From the cell containing the given text, extract its center point as [x, y] coordinate. 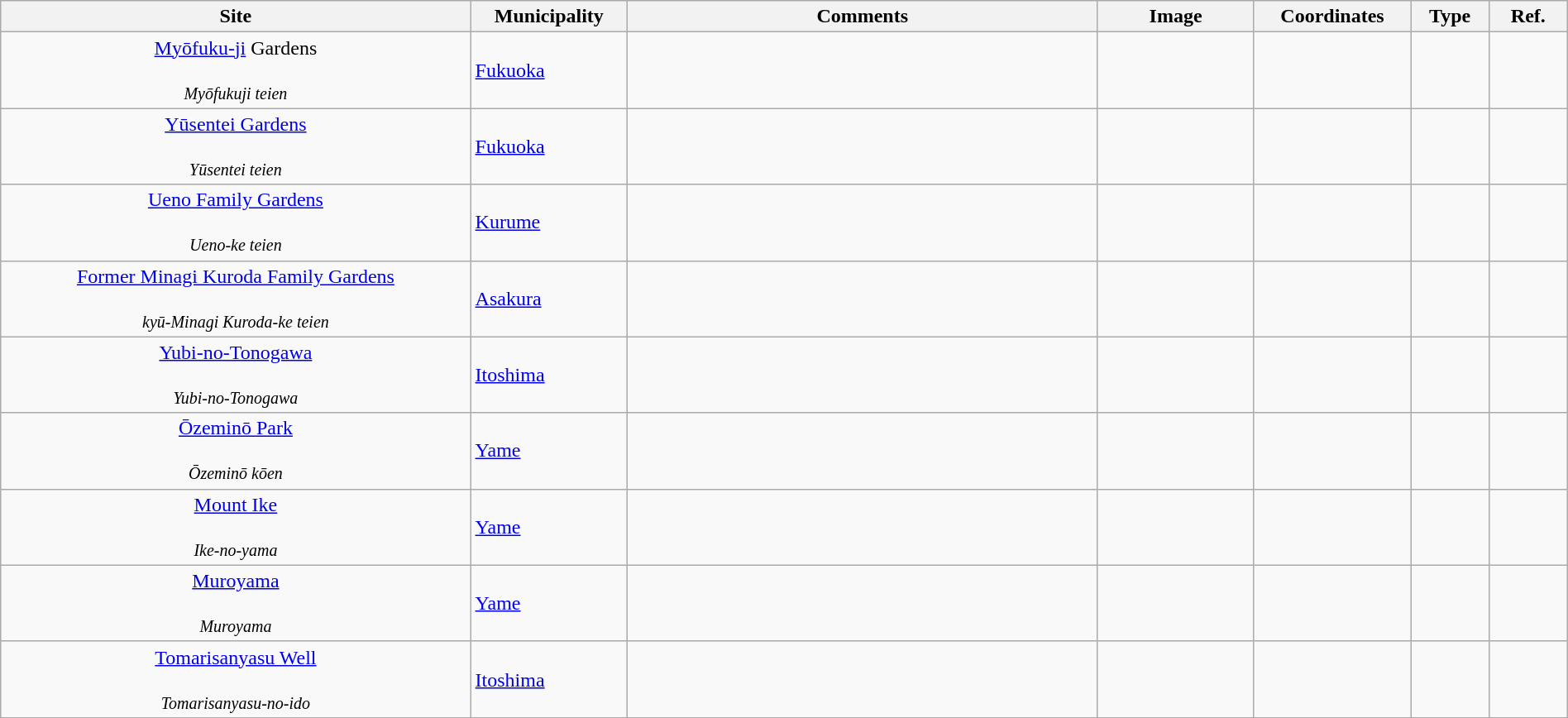
Asakura [549, 299]
Tomarisanyasu WellTomarisanyasu-no-ido [236, 679]
Kurume [549, 223]
Image [1176, 17]
Myōfuku-ji GardensMyōfukuji teien [236, 70]
Yubi-no-TonogawaYubi-no-Tonogawa [236, 375]
MuroyamaMuroyama [236, 603]
Former Minagi Kuroda Family Gardenskyū-Minagi Kuroda-ke teien [236, 299]
Ref. [1528, 17]
Coordinates [1331, 17]
Mount IkeIke-no-yama [236, 527]
Ueno Family GardensUeno-ke teien [236, 223]
Site [236, 17]
Municipality [549, 17]
Type [1451, 17]
Ōzeminō ParkŌzeminō kōen [236, 451]
Comments [863, 17]
Yūsentei GardensYūsentei teien [236, 146]
